Search for the cell housing the specified text and yield its (x, y) center coordinate. 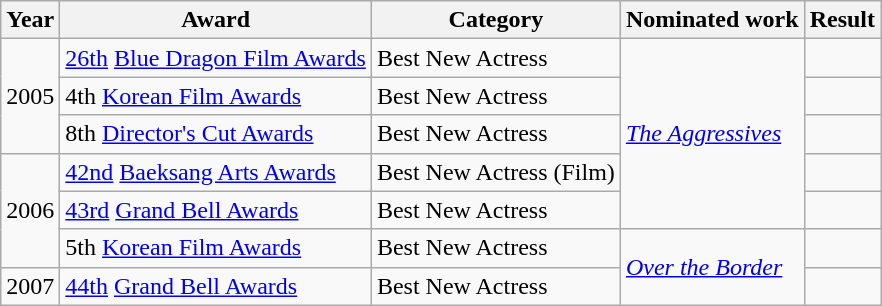
44th Grand Bell Awards (216, 286)
Year (30, 20)
Nominated work (712, 20)
The Aggressives (712, 134)
Result (842, 20)
2007 (30, 286)
2005 (30, 96)
Category (496, 20)
Award (216, 20)
26th Blue Dragon Film Awards (216, 58)
2006 (30, 210)
42nd Baeksang Arts Awards (216, 172)
5th Korean Film Awards (216, 248)
Over the Border (712, 267)
Best New Actress (Film) (496, 172)
43rd Grand Bell Awards (216, 210)
8th Director's Cut Awards (216, 134)
4th Korean Film Awards (216, 96)
